For the text-containing cell, return its midpoint in (X, Y) coordinate format. 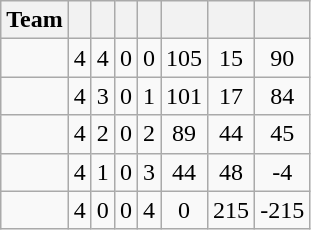
101 (184, 96)
Team (35, 20)
48 (232, 172)
215 (232, 210)
-4 (282, 172)
15 (232, 58)
84 (282, 96)
45 (282, 134)
17 (232, 96)
89 (184, 134)
90 (282, 58)
-215 (282, 210)
105 (184, 58)
